For the text-containing cell, return its midpoint in (x, y) coordinate format. 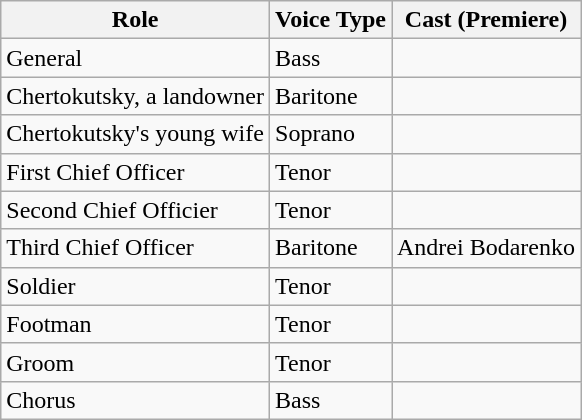
Soprano (331, 134)
Second Chief Officier (136, 210)
Chertokutsky's young wife (136, 134)
First Chief Officer (136, 172)
Soldier (136, 286)
Andrei Bodarenko (486, 248)
General (136, 58)
Groom (136, 362)
Chorus (136, 400)
Voice Type (331, 20)
Third Chief Officer (136, 248)
Footman (136, 324)
Chertokutsky, a landowner (136, 96)
Role (136, 20)
Cast (Premiere) (486, 20)
